Scan for the cell matching the given text and deliver its [X, Y] coordinate at center. 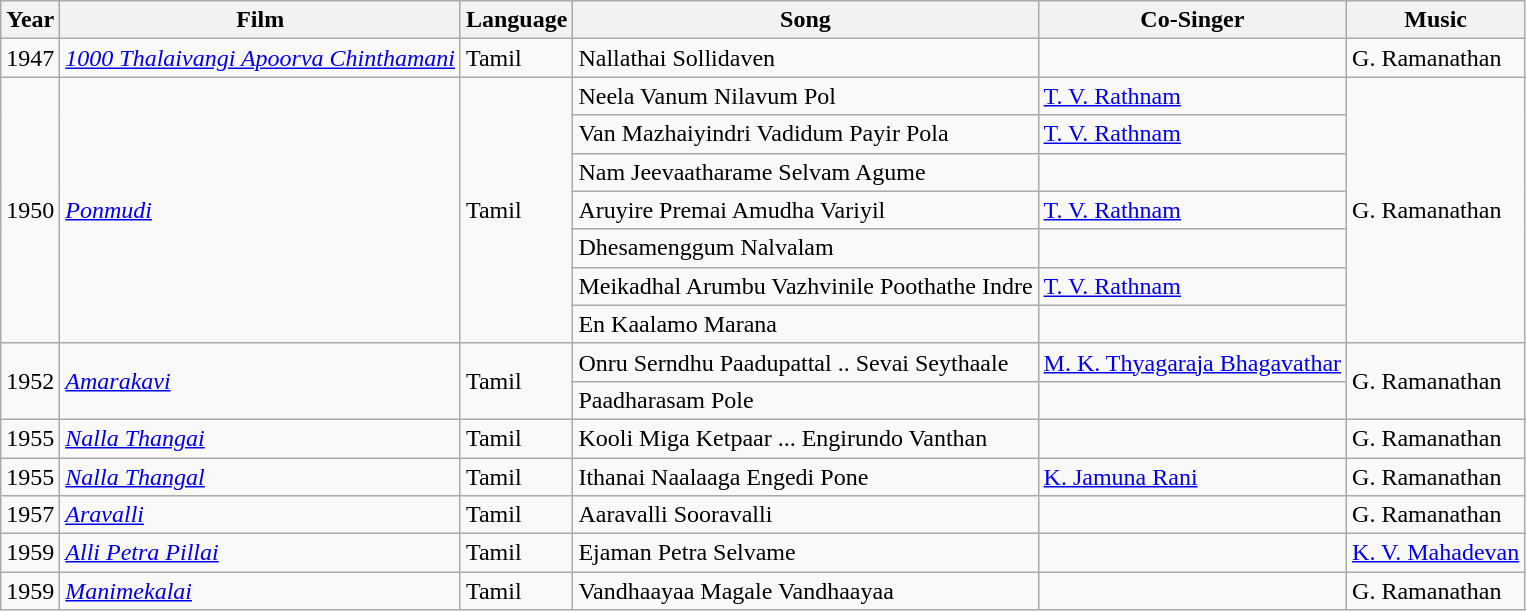
1957 [30, 515]
Nam Jeevaatharame Selvam Agume [806, 172]
Music [1436, 20]
Year [30, 20]
Aaravalli Sooravalli [806, 515]
1950 [30, 210]
Language [516, 20]
Ithanai Naalaaga Engedi Pone [806, 477]
Aravalli [260, 515]
Ponmudi [260, 210]
Vandhaayaa Magale Vandhaayaa [806, 591]
Nallathai Sollidaven [806, 58]
Van Mazhaiyindri Vadidum Payir Pola [806, 134]
Dhesamenggum Nalvalam [806, 248]
Manimekalai [260, 591]
Onru Serndhu Paadupattal .. Sevai Seythaale [806, 362]
K. Jamuna Rani [1192, 477]
En Kaalamo Marana [806, 324]
Aruyire Premai Amudha Variyil [806, 210]
Film [260, 20]
Song [806, 20]
K. V. Mahadevan [1436, 553]
Nalla Thangai [260, 438]
Kooli Miga Ketpaar ... Engirundo Vanthan [806, 438]
Meikadhal Arumbu Vazhvinile Poothathe Indre [806, 286]
Ejaman Petra Selvame [806, 553]
Nalla Thangal [260, 477]
Amarakavi [260, 381]
1947 [30, 58]
1000 Thalaivangi Apoorva Chinthamani [260, 58]
Paadharasam Pole [806, 400]
1952 [30, 381]
Neela Vanum Nilavum Pol [806, 96]
Co-Singer [1192, 20]
Alli Petra Pillai [260, 553]
M. K. Thyagaraja Bhagavathar [1192, 362]
